Detect which cell encompasses the target text, then output its (X, Y) center coordinate. 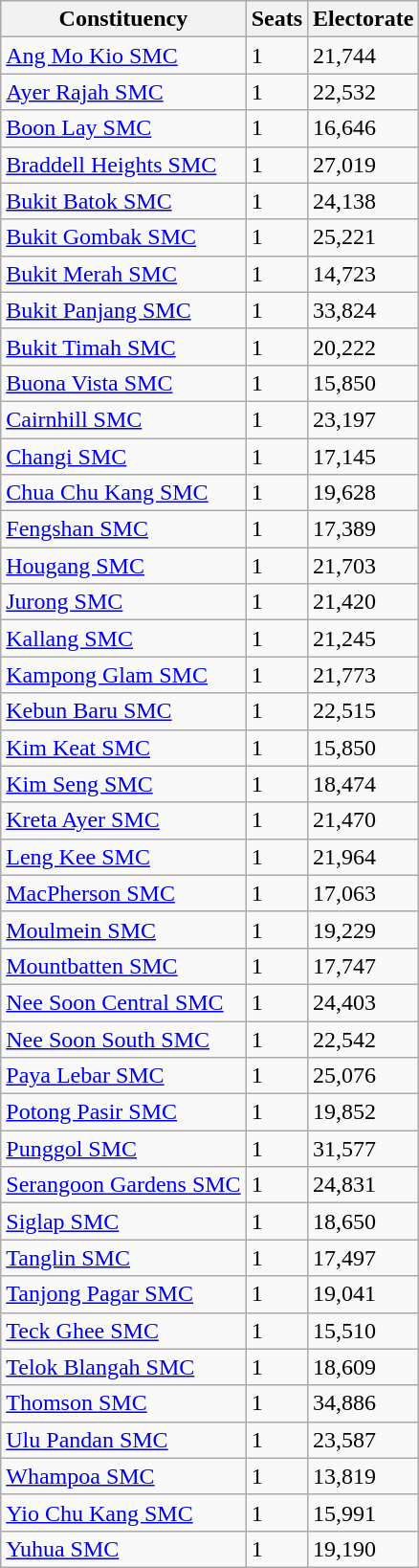
24,403 (364, 1002)
Bukit Panjang SMC (123, 310)
21,245 (364, 638)
23,197 (364, 419)
Hougang SMC (123, 566)
Ulu Pandan SMC (123, 1440)
19,852 (364, 1112)
Ayer Rajah SMC (123, 92)
Bukit Gombak SMC (123, 237)
Paya Lebar SMC (123, 1076)
Moulmein SMC (123, 930)
33,824 (364, 310)
17,063 (364, 893)
22,515 (364, 711)
Braddell Heights SMC (123, 165)
16,646 (364, 128)
18,474 (364, 784)
Bukit Merah SMC (123, 274)
Chua Chu Kang SMC (123, 493)
21,744 (364, 56)
Bukit Timah SMC (123, 347)
19,229 (364, 930)
15,510 (364, 1331)
MacPherson SMC (123, 893)
Tanjong Pagar SMC (123, 1294)
Bukit Batok SMC (123, 201)
25,221 (364, 237)
17,145 (364, 457)
Yuhua SMC (123, 1549)
24,138 (364, 201)
Nee Soon Central SMC (123, 1002)
19,628 (364, 493)
Electorate (364, 19)
Constituency (123, 19)
27,019 (364, 165)
19,041 (364, 1294)
Buona Vista SMC (123, 383)
Ang Mo Kio SMC (123, 56)
14,723 (364, 274)
Whampoa SMC (123, 1476)
18,650 (364, 1221)
Leng Kee SMC (123, 857)
24,831 (364, 1185)
17,389 (364, 529)
21,470 (364, 820)
Thomson SMC (123, 1403)
Kim Seng SMC (123, 784)
25,076 (364, 1076)
21,703 (364, 566)
Seats (276, 19)
Kampong Glam SMC (123, 675)
Kallang SMC (123, 638)
20,222 (364, 347)
21,964 (364, 857)
13,819 (364, 1476)
Nee Soon South SMC (123, 1039)
Jurong SMC (123, 602)
Potong Pasir SMC (123, 1112)
23,587 (364, 1440)
31,577 (364, 1149)
Teck Ghee SMC (123, 1331)
15,991 (364, 1512)
Kreta Ayer SMC (123, 820)
34,886 (364, 1403)
Siglap SMC (123, 1221)
Kim Keat SMC (123, 748)
Telok Blangah SMC (123, 1367)
Boon Lay SMC (123, 128)
17,747 (364, 966)
17,497 (364, 1258)
Yio Chu Kang SMC (123, 1512)
18,609 (364, 1367)
Mountbatten SMC (123, 966)
22,542 (364, 1039)
Fengshan SMC (123, 529)
Kebun Baru SMC (123, 711)
Punggol SMC (123, 1149)
Serangoon Gardens SMC (123, 1185)
21,420 (364, 602)
22,532 (364, 92)
Cairnhill SMC (123, 419)
21,773 (364, 675)
Changi SMC (123, 457)
19,190 (364, 1549)
Tanglin SMC (123, 1258)
